Return the (x, y) coordinate for the center point of the cell that contains the specified text.  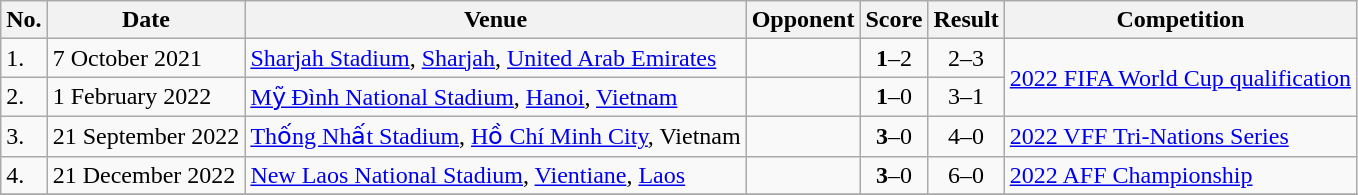
New Laos National Stadium, Vientiane, Laos (496, 175)
1–2 (894, 58)
4–0 (966, 136)
2. (24, 97)
Score (894, 20)
2022 AFF Championship (1180, 175)
6–0 (966, 175)
Thống Nhất Stadium, Hồ Chí Minh City, Vietnam (496, 136)
7 October 2021 (146, 58)
2022 VFF Tri-Nations Series (1180, 136)
2–3 (966, 58)
2022 FIFA World Cup qualification (1180, 78)
Competition (1180, 20)
Sharjah Stadium, Sharjah, United Arab Emirates (496, 58)
No. (24, 20)
Mỹ Đình National Stadium, Hanoi, Vietnam (496, 97)
4. (24, 175)
21 September 2022 (146, 136)
Date (146, 20)
1. (24, 58)
21 December 2022 (146, 175)
1–0 (894, 97)
3–1 (966, 97)
3. (24, 136)
Venue (496, 20)
Opponent (803, 20)
1 February 2022 (146, 97)
Result (966, 20)
